Determine the [x, y] coordinate at the center of the cell enclosing the given text.  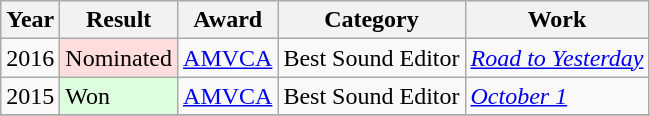
Road to Yesterday [557, 58]
Work [557, 20]
October 1 [557, 96]
2016 [30, 58]
Award [228, 20]
2015 [30, 96]
Won [119, 96]
Nominated [119, 58]
Year [30, 20]
Result [119, 20]
Category [372, 20]
